Pinpoint the cell where the given text exists, returning its [x, y] midpoint coordinate. 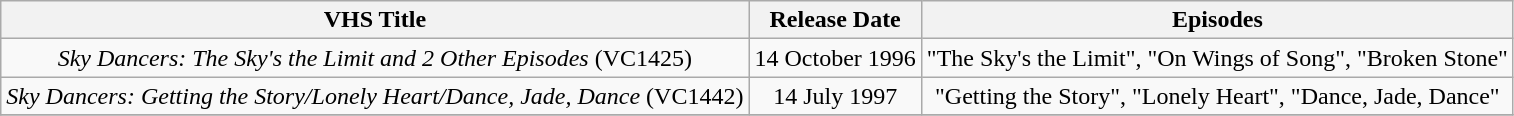
"The Sky's the Limit", "On Wings of Song", "Broken Stone" [1217, 58]
"Getting the Story", "Lonely Heart", "Dance, Jade, Dance" [1217, 96]
Sky Dancers: The Sky's the Limit and 2 Other Episodes (VC1425) [375, 58]
Episodes [1217, 20]
Release Date [835, 20]
Sky Dancers: Getting the Story/Lonely Heart/Dance, Jade, Dance (VC1442) [375, 96]
VHS Title [375, 20]
14 October 1996 [835, 58]
14 July 1997 [835, 96]
